For the text-containing cell, return its midpoint in [x, y] coordinate format. 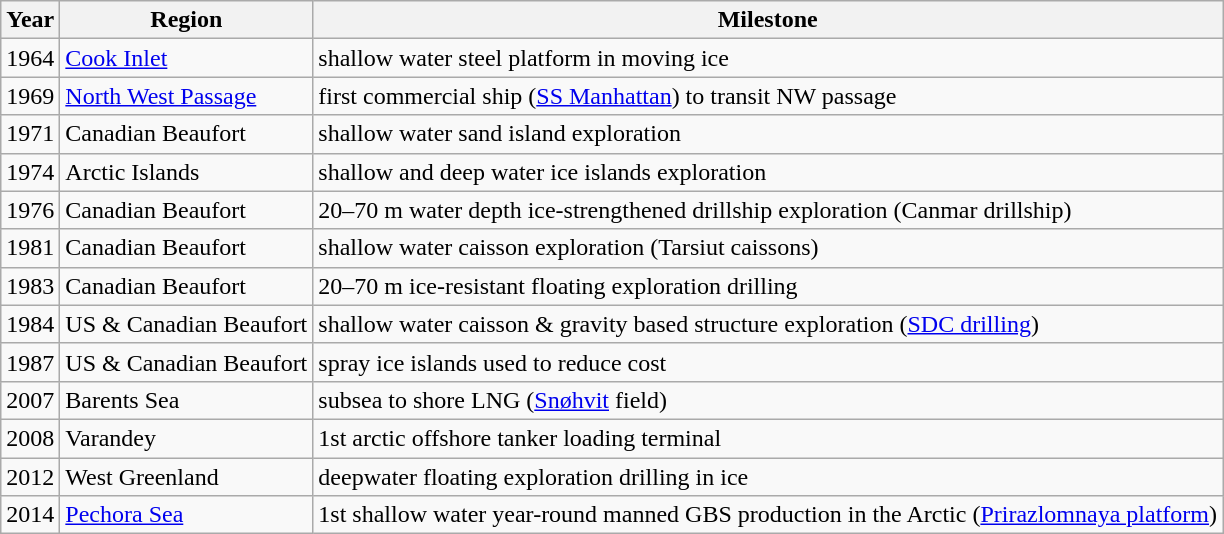
2014 [30, 515]
1987 [30, 362]
subsea to shore LNG (Snøhvit field) [768, 400]
1st shallow water year-round manned GBS production in the Arctic (Prirazlomnaya platform) [768, 515]
shallow water caisson & gravity based structure exploration (SDC drilling) [768, 324]
1984 [30, 324]
Cook Inlet [186, 58]
shallow water steel platform in moving ice [768, 58]
2012 [30, 477]
2007 [30, 400]
1964 [30, 58]
1969 [30, 96]
Year [30, 20]
shallow and deep water ice islands exploration [768, 172]
shallow water caisson exploration (Tarsiut caissons) [768, 248]
Milestone [768, 20]
spray ice islands used to reduce cost [768, 362]
1976 [30, 210]
Arctic Islands [186, 172]
West Greenland [186, 477]
Varandey [186, 438]
Barents Sea [186, 400]
deepwater floating exploration drilling in ice [768, 477]
1st arctic offshore tanker loading terminal [768, 438]
2008 [30, 438]
Pechora Sea [186, 515]
1974 [30, 172]
North West Passage [186, 96]
shallow water sand island exploration [768, 134]
Region [186, 20]
20–70 m water depth ice-strengthened drillship exploration (Canmar drillship) [768, 210]
1983 [30, 286]
1981 [30, 248]
first commercial ship (SS Manhattan) to transit NW passage [768, 96]
20–70 m ice-resistant floating exploration drilling [768, 286]
1971 [30, 134]
